For the text-containing cell, return its midpoint in [x, y] coordinate format. 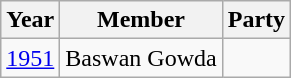
Party [256, 20]
1951 [30, 58]
Member [141, 20]
Baswan Gowda [141, 58]
Year [30, 20]
